Find where the given text appears and provide that cell's center as [x, y] coordinate. 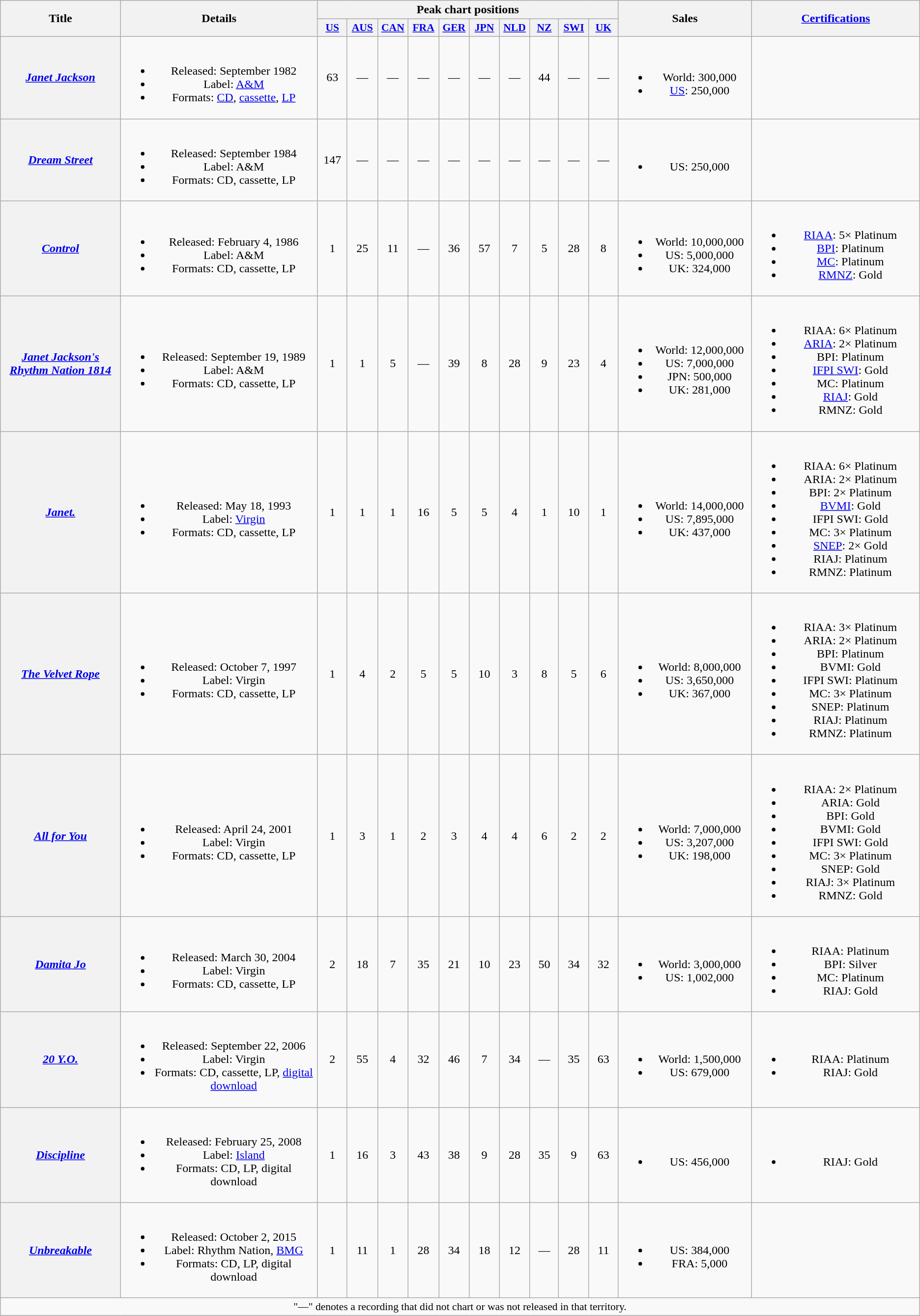
55 [362, 1059]
Released: February 25, 2008Label: IslandFormats: CD, LP, digital download [219, 1155]
Janet. [60, 512]
36 [454, 249]
Control [60, 249]
Title [60, 19]
RIAA: 3× PlatinumARIA: 2× PlatinumBPI: PlatinumBVMI: GoldIFPI SWI: PlatinumMC: 3× PlatinumSNEP: PlatinumRIAJ: PlatinumRMNZ: Platinum [836, 674]
RIAA: PlatinumRIAJ: Gold [836, 1059]
AUS [362, 28]
FRA [424, 28]
JPN [485, 28]
12 [515, 1250]
RIAJ: Gold [836, 1155]
44 [545, 78]
RIAA: PlatinumBPI: SilverMC: PlatinumRIAJ: Gold [836, 964]
World: 8,000,000US: 3,650,000UK: 367,000 [685, 674]
US: 384,000FRA: 5,000 [685, 1250]
All for You [60, 835]
Released: September 19, 1989Label: A&MFormats: CD, cassette, LP [219, 364]
US: 456,000 [685, 1155]
147 [332, 160]
Details [219, 19]
Released: September 1984Label: A&MFormats: CD, cassette, LP [219, 160]
World: 1,500,000US: 679,000 [685, 1059]
Peak chart positions [468, 10]
Released: September 1982Label: A&MFormats: CD, cassette, LP [219, 78]
46 [454, 1059]
38 [454, 1155]
Released: April 24, 2001Label: VirginFormats: CD, cassette, LP [219, 835]
Released: October 7, 1997Label: VirginFormats: CD, cassette, LP [219, 674]
RIAA: 6× PlatinumARIA: 2× PlatinumBPI: PlatinumIFPI SWI: GoldMC: PlatinumRIAJ: GoldRMNZ: Gold [836, 364]
Damita Jo [60, 964]
US [332, 28]
RIAA: 2× PlatinumARIA: GoldBPI: GoldBVMI: GoldIFPI SWI: GoldMC: 3× PlatinumSNEP: GoldRIAJ: 3× PlatinumRMNZ: Gold [836, 835]
Released: September 22, 2006Label: VirginFormats: CD, cassette, LP, digital download [219, 1059]
Certifications [836, 19]
World: 12,000,000US: 7,000,000JPN: 500,000UK: 281,000 [685, 364]
"—" denotes a recording that did not chart or was not released in that territory. [460, 1307]
Janet Jackson [60, 78]
World: 7,000,000US: 3,207,000UK: 198,000 [685, 835]
57 [485, 249]
RIAA: 5× PlatinumBPI: PlatinumMC: PlatinumRMNZ: Gold [836, 249]
Discipline [60, 1155]
Released: October 2, 2015Label: Rhythm Nation, BMGFormats: CD, LP, digital download [219, 1250]
World: 10,000,000US: 5,000,000UK: 324,000 [685, 249]
GER [454, 28]
World: 300,000US: 250,000 [685, 78]
UK [604, 28]
50 [545, 964]
Dream Street [60, 160]
CAN [393, 28]
Janet Jackson's Rhythm Nation 1814 [60, 364]
World: 3,000,000US: 1,002,000 [685, 964]
Unbreakable [60, 1250]
World: 14,000,000US: 7,895,000UK: 437,000 [685, 512]
21 [454, 964]
43 [424, 1155]
20 Y.O. [60, 1059]
US: 250,000 [685, 160]
Released: March 30, 2004Label: VirginFormats: CD, cassette, LP [219, 964]
Released: February 4, 1986Label: A&MFormats: CD, cassette, LP [219, 249]
25 [362, 249]
The Velvet Rope [60, 674]
Released: May 18, 1993Label: VirginFormats: CD, cassette, LP [219, 512]
RIAA: 6× PlatinumARIA: 2× PlatinumBPI: 2× PlatinumBVMI: GoldIFPI SWI: GoldMC: 3× PlatinumSNEP: 2× GoldRIAJ: PlatinumRMNZ: Platinum [836, 512]
Sales [685, 19]
NZ [545, 28]
NLD [515, 28]
39 [454, 364]
SWI [574, 28]
